Capture the cell that displays the provided text and extract its [X, Y] central coordinate. 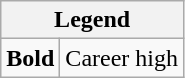
Career high [122, 58]
Bold [30, 58]
Legend [92, 20]
